Search for the cell housing the specified text and yield its (X, Y) center coordinate. 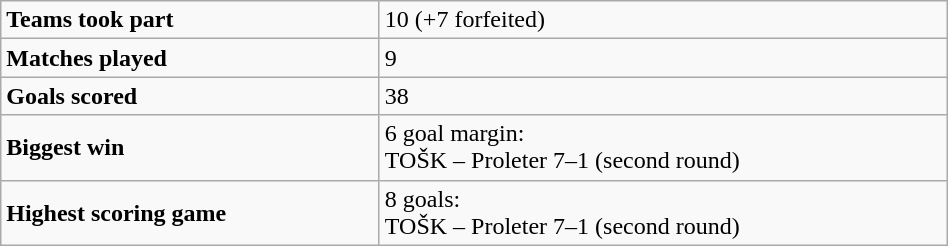
8 goals:TOŠK – Proleter 7–1 (second round) (663, 212)
Goals scored (190, 96)
9 (663, 58)
Matches played (190, 58)
6 goal margin:TOŠK – Proleter 7–1 (second round) (663, 148)
38 (663, 96)
Teams took part (190, 20)
Biggest win (190, 148)
10 (+7 forfeited) (663, 20)
Highest scoring game (190, 212)
